For the text-containing cell, return its midpoint in (X, Y) coordinate format. 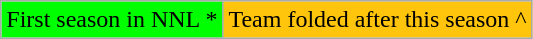
Team folded after this season ^ (378, 20)
First season in NNL * (112, 20)
